Provide the (x, y) coordinate of the cell's center where the given text is located.  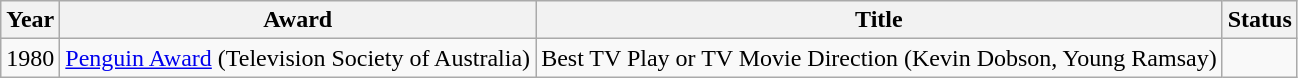
Best TV Play or TV Movie Direction (Kevin Dobson, Young Ramsay) (880, 58)
Penguin Award (Television Society of Australia) (298, 58)
1980 (30, 58)
Award (298, 20)
Year (30, 20)
Status (1260, 20)
Title (880, 20)
